Detect which cell encompasses the target text, then output its [X, Y] center coordinate. 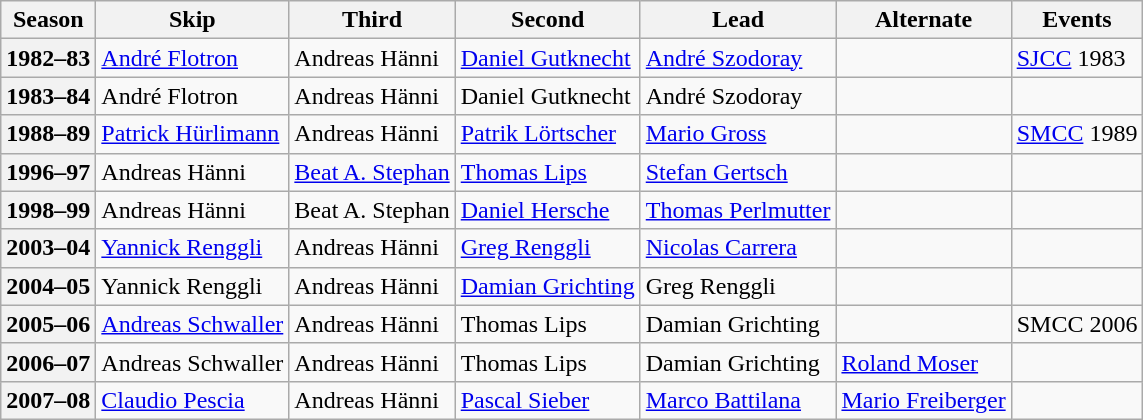
1982–83 [48, 58]
2004–05 [48, 286]
1996–97 [48, 172]
SMCC 1989 [1077, 134]
Mario Gross [738, 134]
Roland Moser [924, 362]
Mario Freiberger [924, 400]
Thomas Perlmutter [738, 210]
Patrik Lörtscher [548, 134]
SMCC 2006 [1077, 324]
Nicolas Carrera [738, 248]
Events [1077, 20]
Season [48, 20]
2006–07 [48, 362]
1988–89 [48, 134]
Lead [738, 20]
2003–04 [48, 248]
1998–99 [48, 210]
Second [548, 20]
Daniel Hersche [548, 210]
SJCC 1983 [1077, 58]
Claudio Pescia [192, 400]
Stefan Gertsch [738, 172]
Patrick Hürlimann [192, 134]
1983–84 [48, 96]
Pascal Sieber [548, 400]
2005–06 [48, 324]
Marco Battilana [738, 400]
2007–08 [48, 400]
Third [372, 20]
Skip [192, 20]
Alternate [924, 20]
